For the text-containing cell, return its midpoint in (x, y) coordinate format. 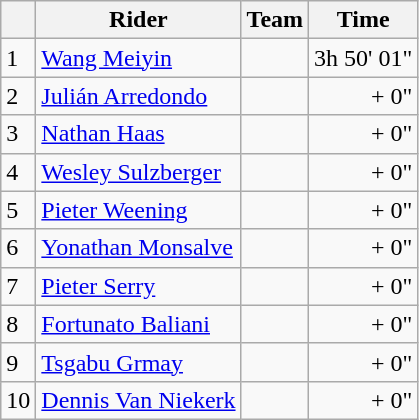
Pieter Weening (138, 210)
Team (275, 20)
4 (18, 172)
7 (18, 286)
Dennis Van Niekerk (138, 400)
Tsgabu Grmay (138, 362)
3 (18, 134)
Yonathan Monsalve (138, 248)
3h 50' 01" (364, 58)
Rider (138, 20)
6 (18, 248)
Julián Arredondo (138, 96)
Wang Meiyin (138, 58)
8 (18, 324)
10 (18, 400)
2 (18, 96)
Nathan Haas (138, 134)
Pieter Serry (138, 286)
9 (18, 362)
Wesley Sulzberger (138, 172)
Time (364, 20)
Fortunato Baliani (138, 324)
5 (18, 210)
1 (18, 58)
